Extract the (X, Y) coordinate from the center of the cell holding the provided text.  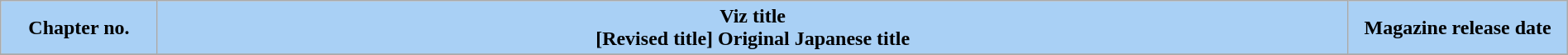
Magazine release date (1457, 28)
Chapter no. (79, 28)
Viz title[Revised title] Original Japanese title (753, 28)
